Pinpoint the cell where the given text exists, returning its [X, Y] midpoint coordinate. 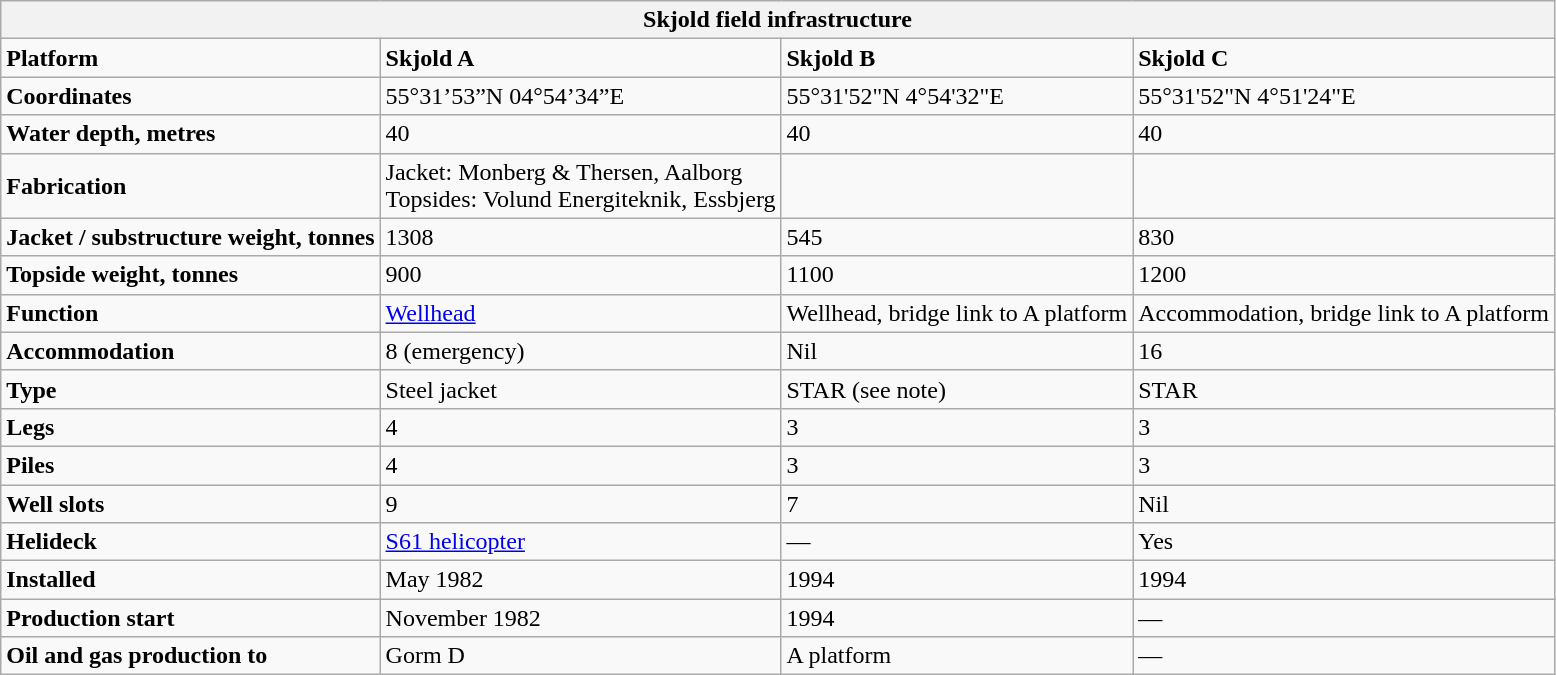
1100 [957, 275]
Type [190, 389]
A platform [957, 656]
Accommodation, bridge link to A platform [1344, 313]
Legs [190, 427]
Well slots [190, 503]
Installed [190, 580]
Platform [190, 58]
Coordinates [190, 96]
Piles [190, 465]
Wellhead [580, 313]
STAR (see note) [957, 389]
Yes [1344, 542]
Skjold C [1344, 58]
9 [580, 503]
55°31'52"N 4°54'32"E [957, 96]
Gorm D [580, 656]
Skjold B [957, 58]
830 [1344, 237]
Helideck [190, 542]
Topside weight, tonnes [190, 275]
Jacket / substructure weight, tonnes [190, 237]
Skjold field infrastructure [778, 20]
Water depth, metres [190, 134]
1308 [580, 237]
545 [957, 237]
Accommodation [190, 351]
8 (emergency) [580, 351]
STAR [1344, 389]
May 1982 [580, 580]
November 1982 [580, 618]
55°31'52"N 4°51'24"E [1344, 96]
S61 helicopter [580, 542]
Steel jacket [580, 389]
16 [1344, 351]
Skjold A [580, 58]
Oil and gas production to [190, 656]
Wellhead, bridge link to A platform [957, 313]
Function [190, 313]
55°31’53”N 04°54’34”E [580, 96]
Jacket: Monberg & Thersen, AalborgTopsides: Volund Energiteknik, Essbjerg [580, 186]
Fabrication [190, 186]
900 [580, 275]
Production start [190, 618]
7 [957, 503]
1200 [1344, 275]
